Capture the cell that displays the provided text and extract its [X, Y] central coordinate. 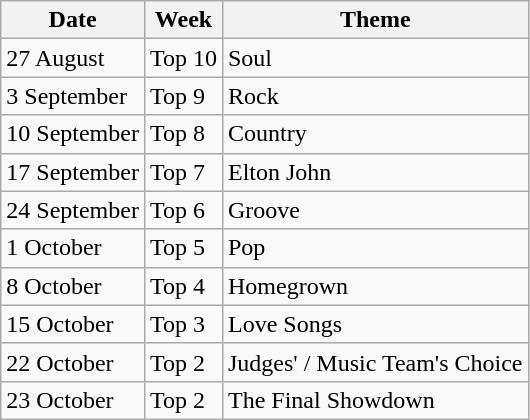
10 September [73, 134]
Top 9 [183, 96]
Top 4 [183, 286]
Top 3 [183, 324]
1 October [73, 248]
Elton John [375, 172]
3 September [73, 96]
Pop [375, 248]
17 September [73, 172]
Love Songs [375, 324]
8 October [73, 286]
22 October [73, 362]
Country [375, 134]
Soul [375, 58]
Homegrown [375, 286]
Date [73, 20]
Top 6 [183, 210]
Groove [375, 210]
Top 8 [183, 134]
Judges' / Music Team's Choice [375, 362]
15 October [73, 324]
Week [183, 20]
23 October [73, 400]
Theme [375, 20]
24 September [73, 210]
The Final Showdown [375, 400]
Top 10 [183, 58]
Top 7 [183, 172]
27 August [73, 58]
Top 5 [183, 248]
Rock [375, 96]
